Provide the [x, y] coordinate of the cell's center where the given text is located.  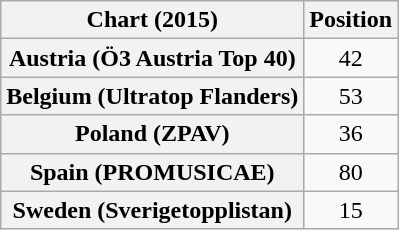
15 [351, 210]
Sweden (Sverigetopplistan) [152, 210]
Austria (Ö3 Austria Top 40) [152, 58]
36 [351, 134]
Spain (PROMUSICAE) [152, 172]
42 [351, 58]
53 [351, 96]
Position [351, 20]
Belgium (Ultratop Flanders) [152, 96]
Chart (2015) [152, 20]
Poland (ZPAV) [152, 134]
80 [351, 172]
